Extract the [x, y] coordinate from the center of the cell holding the provided text.  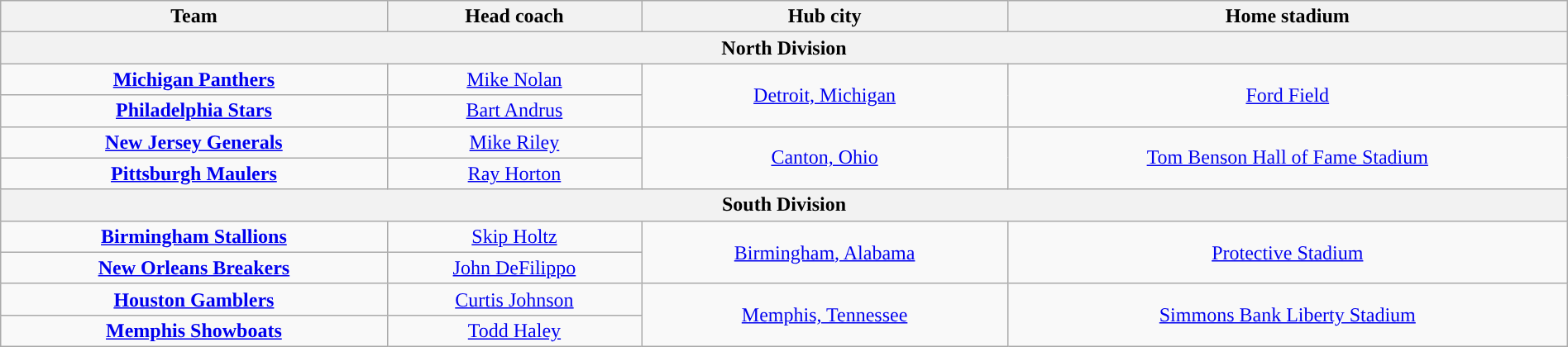
Canton, Ohio [825, 158]
Philadelphia Stars [194, 111]
South Division [784, 205]
Team [194, 17]
New Orleans Breakers [194, 268]
Michigan Panthers [194, 79]
Mike Riley [514, 142]
Curtis Johnson [514, 299]
Bart Andrus [514, 111]
Birmingham Stallions [194, 236]
Head coach [514, 17]
Detroit, Michigan [825, 95]
Tom Benson Hall of Fame Stadium [1287, 158]
Memphis, Tennessee [825, 315]
Houston Gamblers [194, 299]
Protective Stadium [1287, 252]
Mike Nolan [514, 79]
Simmons Bank Liberty Stadium [1287, 315]
Ray Horton [514, 173]
Todd Haley [514, 330]
North Division [784, 48]
Skip Holtz [514, 236]
John DeFilippo [514, 268]
Memphis Showboats [194, 330]
New Jersey Generals [194, 142]
Hub city [825, 17]
Birmingham, Alabama [825, 252]
Ford Field [1287, 95]
Home stadium [1287, 17]
Pittsburgh Maulers [194, 173]
